Scan for the cell matching the given text and deliver its (x, y) coordinate at center. 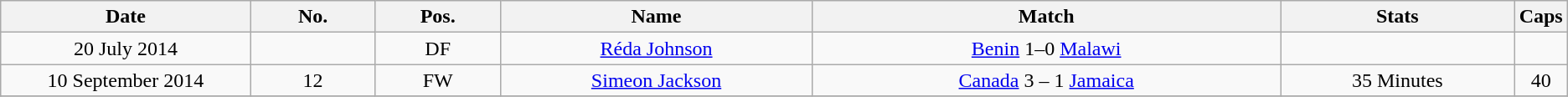
40 (1541, 80)
Pos. (437, 17)
20 July 2014 (126, 48)
Name (657, 17)
Canada 3 – 1 Jamaica (1047, 80)
Match (1047, 17)
10 September 2014 (126, 80)
Benin 1–0 Malawi (1047, 48)
Date (126, 17)
Réda Johnson (657, 48)
No. (313, 17)
Stats (1398, 17)
12 (313, 80)
Simeon Jackson (657, 80)
35 Minutes (1398, 80)
DF (437, 48)
Caps (1541, 17)
FW (437, 80)
